Search for the cell housing the specified text and yield its (x, y) center coordinate. 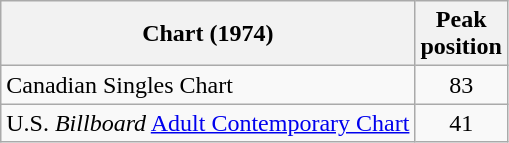
U.S. Billboard Adult Contemporary Chart (208, 123)
83 (461, 85)
41 (461, 123)
Peakposition (461, 34)
Canadian Singles Chart (208, 85)
Chart (1974) (208, 34)
